Search for the cell housing the specified text and yield its [x, y] center coordinate. 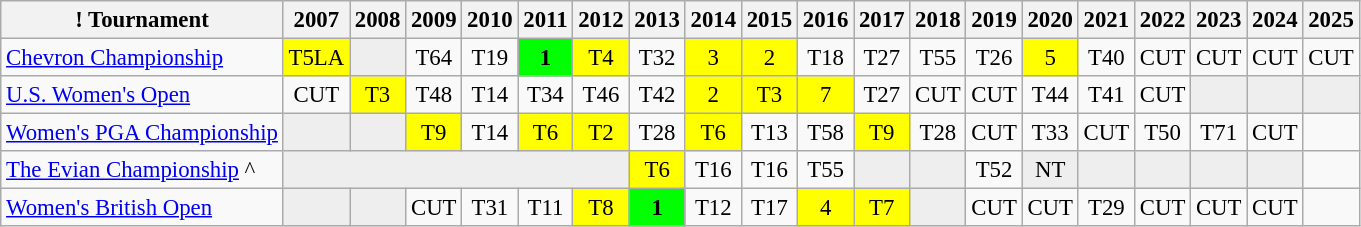
T13 [769, 133]
2013 [657, 20]
2021 [1106, 20]
5 [1050, 58]
T46 [601, 95]
T50 [1162, 133]
2007 [316, 20]
2008 [378, 20]
2023 [1219, 20]
! Tournament [142, 20]
T18 [826, 58]
T42 [657, 95]
7 [826, 95]
T19 [490, 58]
2017 [882, 20]
T5LA [316, 58]
T8 [601, 208]
2018 [938, 20]
T17 [769, 208]
T29 [1106, 208]
Women's PGA Championship [142, 133]
T32 [657, 58]
2014 [713, 20]
2016 [826, 20]
T52 [994, 170]
T48 [434, 95]
2025 [1331, 20]
2015 [769, 20]
T44 [1050, 95]
T41 [1106, 95]
The Evian Championship ^ [142, 170]
T4 [601, 58]
U.S. Women's Open [142, 95]
T58 [826, 133]
T40 [1106, 58]
Chevron Championship [142, 58]
T11 [546, 208]
T33 [1050, 133]
2020 [1050, 20]
2019 [994, 20]
T2 [601, 133]
2024 [1275, 20]
T71 [1219, 133]
2012 [601, 20]
T31 [490, 208]
T12 [713, 208]
2022 [1162, 20]
T64 [434, 58]
T7 [882, 208]
2009 [434, 20]
4 [826, 208]
2011 [546, 20]
NT [1050, 170]
T26 [994, 58]
2010 [490, 20]
T34 [546, 95]
3 [713, 58]
Women's British Open [142, 208]
